Search for the cell housing the specified text and yield its (x, y) center coordinate. 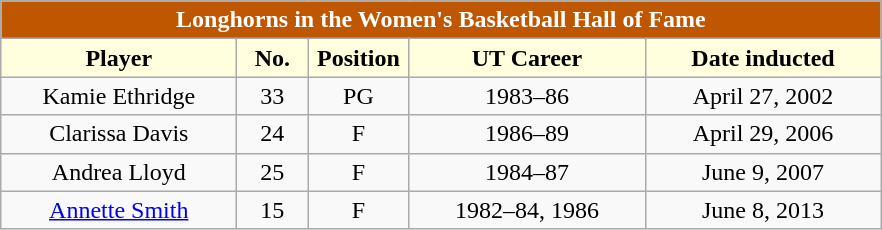
April 29, 2006 (763, 134)
April 27, 2002 (763, 96)
UT Career (527, 58)
1986–89 (527, 134)
Date inducted (763, 58)
Position (358, 58)
Longhorns in the Women's Basketball Hall of Fame (441, 20)
PG (358, 96)
33 (272, 96)
15 (272, 210)
1983–86 (527, 96)
24 (272, 134)
1982–84, 1986 (527, 210)
Clarissa Davis (119, 134)
25 (272, 172)
1984–87 (527, 172)
Andrea Lloyd (119, 172)
Annette Smith (119, 210)
Kamie Ethridge (119, 96)
June 9, 2007 (763, 172)
No. (272, 58)
June 8, 2013 (763, 210)
Player (119, 58)
